Search for the cell housing the specified text and yield its [X, Y] center coordinate. 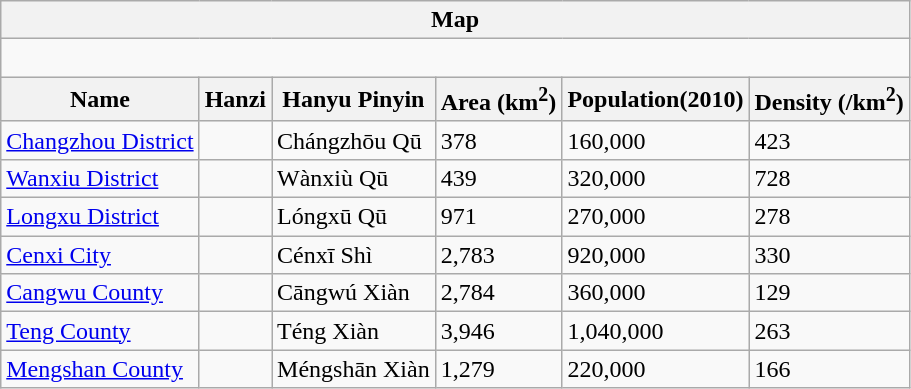
Teng County [100, 331]
439 [498, 178]
Hanzi [235, 100]
378 [498, 140]
971 [498, 217]
360,000 [656, 293]
3,946 [498, 331]
Area (km2) [498, 100]
129 [829, 293]
728 [829, 178]
220,000 [656, 369]
Population(2010) [656, 100]
Longxu District [100, 217]
Téng Xiàn [354, 331]
423 [829, 140]
Cenxi City [100, 255]
2,783 [498, 255]
Lóngxū Qū [354, 217]
Cangwu County [100, 293]
Wànxiù Qū [354, 178]
2,784 [498, 293]
Hanyu Pinyin [354, 100]
Chángzhōu Qū [354, 140]
320,000 [656, 178]
Map [456, 20]
1,040,000 [656, 331]
Cāngwú Xiàn [354, 293]
166 [829, 369]
278 [829, 217]
Mengshan County [100, 369]
1,279 [498, 369]
330 [829, 255]
920,000 [656, 255]
Name [100, 100]
263 [829, 331]
Méngshān Xiàn [354, 369]
Changzhou District [100, 140]
Wanxiu District [100, 178]
Density (/km2) [829, 100]
160,000 [656, 140]
270,000 [656, 217]
Cénxī Shì [354, 255]
